Determine the [x, y] coordinate at the center of the cell enclosing the given text.  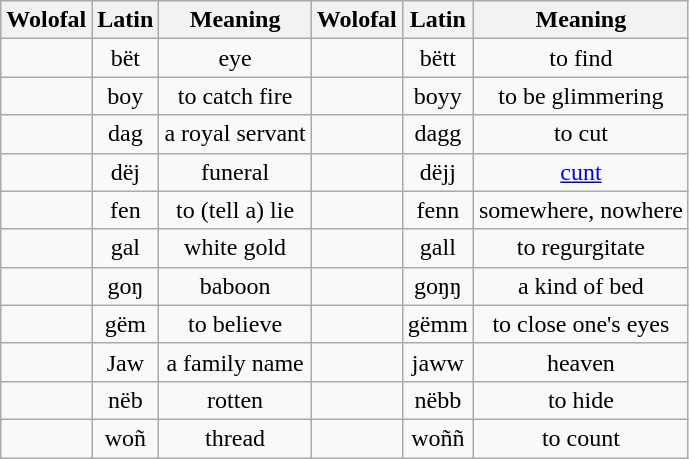
goŋ [126, 286]
woñ [126, 438]
to cut [580, 134]
Jaw [126, 362]
gëmm [438, 324]
dëj [126, 172]
fen [126, 210]
baboon [235, 286]
bëtt [438, 58]
white gold [235, 248]
boy [126, 96]
goŋŋ [438, 286]
somewhere, nowhere [580, 210]
to catch fire [235, 96]
jaww [438, 362]
thread [235, 438]
dëjj [438, 172]
to hide [580, 400]
to count [580, 438]
nëbb [438, 400]
to close one's eyes [580, 324]
fenn [438, 210]
woññ [438, 438]
nëb [126, 400]
gal [126, 248]
eye [235, 58]
to find [580, 58]
gall [438, 248]
a family name [235, 362]
a kind of bed [580, 286]
to be glimmering [580, 96]
dagg [438, 134]
heaven [580, 362]
to believe [235, 324]
boyy [438, 96]
funeral [235, 172]
to (tell a) lie [235, 210]
gëm [126, 324]
cunt [580, 172]
rotten [235, 400]
to regurgitate [580, 248]
a royal servant [235, 134]
dag [126, 134]
bët [126, 58]
